Output the [x, y] coordinate of the center of the cell containing the given text.  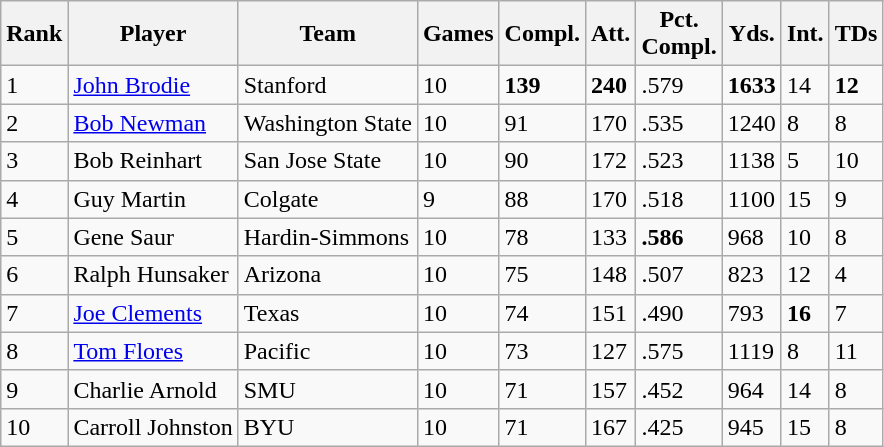
88 [542, 199]
Rank [34, 34]
Joe Clements [153, 313]
73 [542, 351]
TDs [856, 34]
964 [752, 389]
74 [542, 313]
.579 [679, 85]
.452 [679, 389]
Games [458, 34]
945 [752, 427]
3 [34, 161]
Att. [610, 34]
172 [610, 161]
127 [610, 351]
.523 [679, 161]
1633 [752, 85]
Bob Newman [153, 123]
139 [542, 85]
San Jose State [328, 161]
1240 [752, 123]
Ralph Hunsaker [153, 275]
Compl. [542, 34]
.518 [679, 199]
823 [752, 275]
Arizona [328, 275]
Yds. [752, 34]
SMU [328, 389]
.535 [679, 123]
Charlie Arnold [153, 389]
Stanford [328, 85]
90 [542, 161]
2 [34, 123]
240 [610, 85]
Texas [328, 313]
.425 [679, 427]
968 [752, 237]
16 [805, 313]
Guy Martin [153, 199]
Colgate [328, 199]
75 [542, 275]
6 [34, 275]
BYU [328, 427]
.575 [679, 351]
Player [153, 34]
Int. [805, 34]
Carroll Johnston [153, 427]
Pacific [328, 351]
1138 [752, 161]
Gene Saur [153, 237]
.490 [679, 313]
78 [542, 237]
Tom Flores [153, 351]
1 [34, 85]
148 [610, 275]
151 [610, 313]
167 [610, 427]
793 [752, 313]
11 [856, 351]
1100 [752, 199]
91 [542, 123]
John Brodie [153, 85]
1119 [752, 351]
133 [610, 237]
157 [610, 389]
Washington State [328, 123]
Team [328, 34]
.507 [679, 275]
.586 [679, 237]
Pct.Compl. [679, 34]
Bob Reinhart [153, 161]
Hardin-Simmons [328, 237]
